Identify which cell holds the provided text, then report its (x, y) central coordinate. 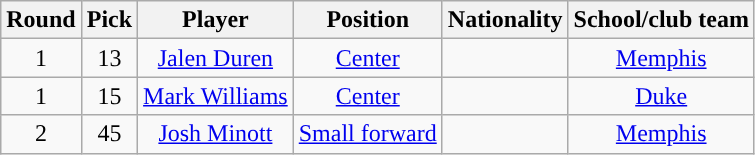
Player (216, 20)
Position (368, 20)
School/club team (661, 20)
Pick (109, 20)
Small forward (368, 134)
Round (41, 20)
Josh Minott (216, 134)
15 (109, 96)
Mark Williams (216, 96)
Nationality (505, 20)
Jalen Duren (216, 58)
Duke (661, 96)
13 (109, 58)
45 (109, 134)
2 (41, 134)
